Find where the given text appears and provide that cell's center as (X, Y) coordinate. 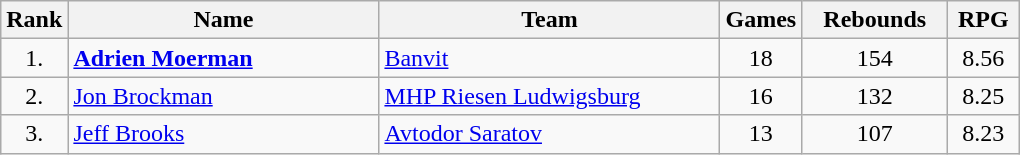
2. (34, 96)
Avtodor Saratov (550, 134)
Team (550, 20)
MHP Riesen Ludwigsburg (550, 96)
1. (34, 58)
8.23 (984, 134)
Rank (34, 20)
8.25 (984, 96)
Banvit (550, 58)
132 (875, 96)
Rebounds (875, 20)
16 (761, 96)
107 (875, 134)
154 (875, 58)
13 (761, 134)
Name (224, 20)
3. (34, 134)
Jeff Brooks (224, 134)
Jon Brockman (224, 96)
RPG (984, 20)
Games (761, 20)
8.56 (984, 58)
Adrien Moerman (224, 58)
18 (761, 58)
